Detect which cell encompasses the target text, then output its [X, Y] center coordinate. 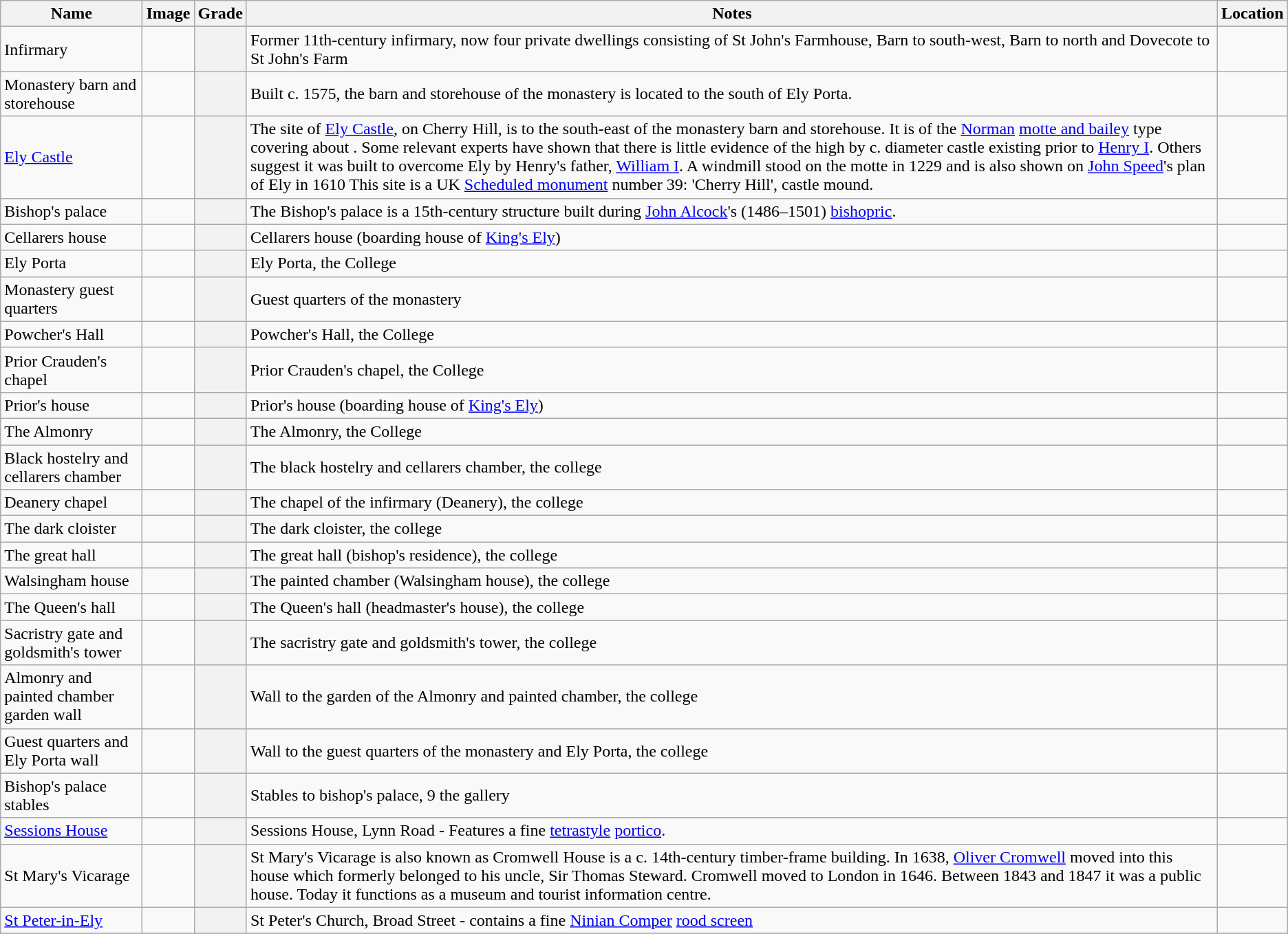
Prior Crauden's chapel, the College [732, 370]
The Queen's hall [72, 607]
Ely Porta [72, 263]
The great hall (bishop's residence), the college [732, 555]
Infirmary [72, 50]
Bishop's palace [72, 211]
The Almonry [72, 431]
Wall to the guest quarters of the monastery and Ely Porta, the college [732, 751]
The sacristry gate and goldsmith's tower, the college [732, 642]
The Queen's hall (headmaster's house), the college [732, 607]
Black hostelry and cellarers chamber [72, 466]
Bishop's palace stables [72, 795]
St Peter-in-Ely [72, 920]
Cellarers house (boarding house of King's Ely) [732, 237]
Sessions House [72, 831]
Location [1252, 14]
The chapel of the infirmary (Deanery), the college [732, 503]
The great hall [72, 555]
The Almonry, the College [732, 431]
Grade [220, 14]
Stables to bishop's palace, 9 the gallery [732, 795]
Name [72, 14]
The painted chamber (Walsingham house), the college [732, 581]
Prior's house (boarding house of King's Ely) [732, 405]
Powcher's Hall [72, 334]
Prior's house [72, 405]
Sacristry gate and goldsmith's tower [72, 642]
Notes [732, 14]
Almonry and painted chamber garden wall [72, 697]
Powcher's Hall, the College [732, 334]
Monastery guest quarters [72, 298]
Guest quarters and Ely Porta wall [72, 751]
Walsingham house [72, 581]
Monastery barn and storehouse [72, 94]
St Peter's Church, Broad Street - contains a fine Ninian Comper rood screen [732, 920]
The Bishop's palace is a 15th-century structure built during John Alcock's (1486–1501) bishopric. [732, 211]
Prior Crauden's chapel [72, 370]
The black hostelry and cellarers chamber, the college [732, 466]
Deanery chapel [72, 503]
The dark cloister, the college [732, 529]
Guest quarters of the monastery [732, 298]
Ely Castle [72, 157]
Ely Porta, the College [732, 263]
The dark cloister [72, 529]
Image [168, 14]
Sessions House, Lynn Road - Features a fine tetrastyle portico. [732, 831]
Wall to the garden of the Almonry and painted chamber, the college [732, 697]
St Mary's Vicarage [72, 876]
Cellarers house [72, 237]
Built c. 1575, the barn and storehouse of the monastery is located to the south of Ely Porta. [732, 94]
